Detect which cell encompasses the target text, then output its (X, Y) center coordinate. 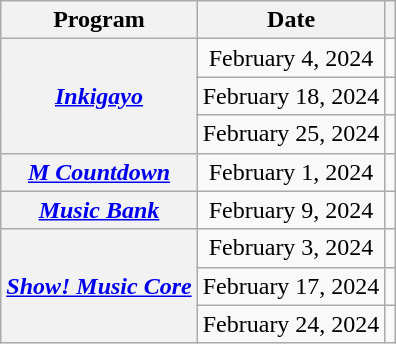
Music Bank (99, 210)
Date (291, 20)
February 17, 2024 (291, 286)
M Countdown (99, 172)
February 9, 2024 (291, 210)
February 18, 2024 (291, 96)
February 3, 2024 (291, 248)
February 24, 2024 (291, 324)
Inkigayo (99, 96)
February 1, 2024 (291, 172)
Show! Music Core (99, 286)
February 25, 2024 (291, 134)
Program (99, 20)
February 4, 2024 (291, 58)
